For the text-containing cell, return its midpoint in (x, y) coordinate format. 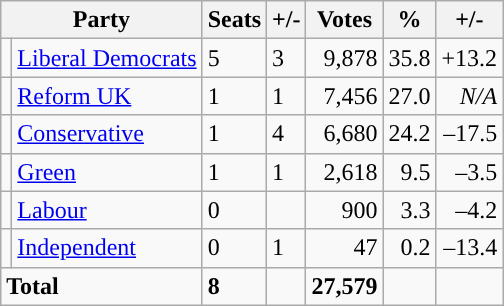
–4.2 (470, 210)
27,579 (344, 286)
4 (286, 134)
N/A (470, 96)
900 (344, 210)
Liberal Democrats (107, 58)
7,456 (344, 96)
Conservative (107, 134)
3 (286, 58)
Party (102, 20)
Total (102, 286)
3.3 (410, 210)
Independent (107, 248)
6,680 (344, 134)
24.2 (410, 134)
0.2 (410, 248)
Votes (344, 20)
Reform UK (107, 96)
Green (107, 172)
5 (234, 58)
9,878 (344, 58)
–17.5 (470, 134)
2,618 (344, 172)
Seats (234, 20)
35.8 (410, 58)
–3.5 (470, 172)
8 (234, 286)
+13.2 (470, 58)
Labour (107, 210)
27.0 (410, 96)
47 (344, 248)
–13.4 (470, 248)
9.5 (410, 172)
% (410, 20)
